Detect which cell encompasses the target text, then output its (X, Y) center coordinate. 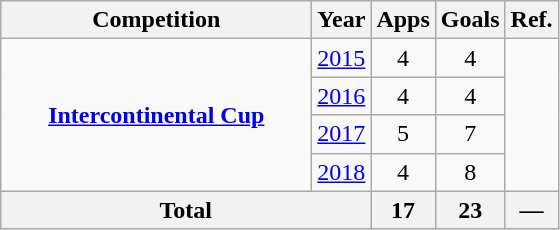
23 (470, 210)
Competition (156, 20)
2017 (342, 134)
8 (470, 172)
Total (186, 210)
2018 (342, 172)
7 (470, 134)
5 (403, 134)
Goals (470, 20)
Ref. (532, 20)
Year (342, 20)
Intercontinental Cup (156, 115)
17 (403, 210)
2015 (342, 58)
— (532, 210)
Apps (403, 20)
2016 (342, 96)
